Identify which cell holds the provided text, then report its (x, y) central coordinate. 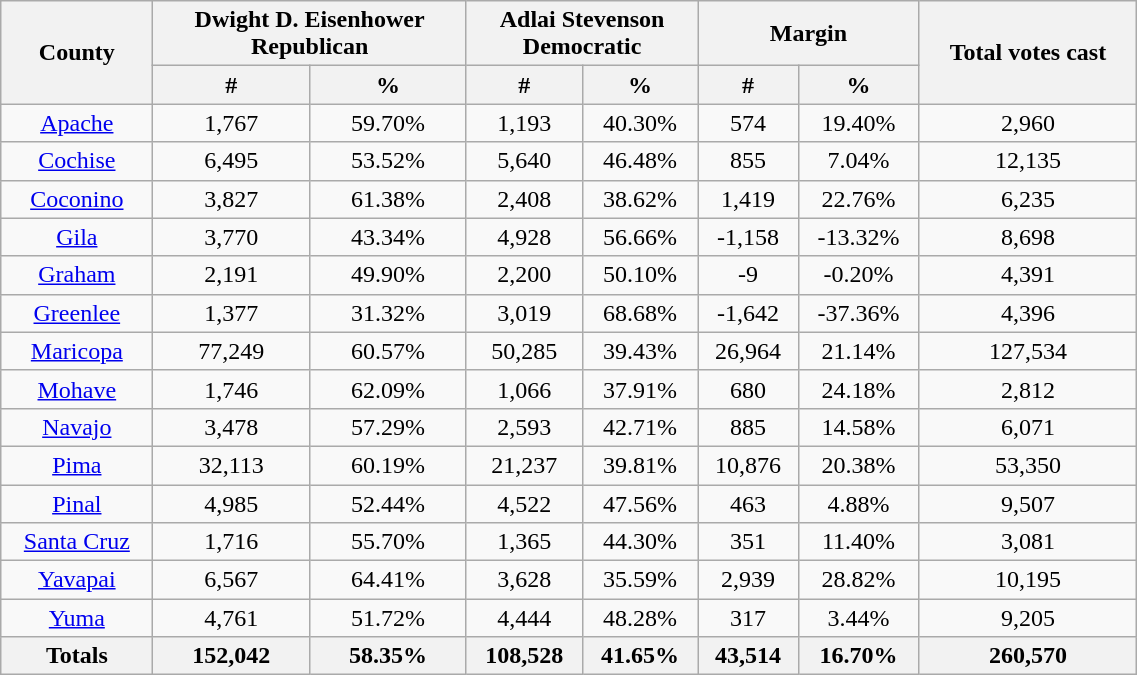
1,716 (232, 542)
Pima (77, 465)
6,567 (232, 580)
50.10% (640, 275)
10,195 (1028, 580)
53.52% (388, 161)
4,396 (1028, 313)
11.40% (858, 542)
60.57% (388, 351)
1,767 (232, 123)
43.34% (388, 237)
39.43% (640, 351)
108,528 (524, 656)
Graham (77, 275)
Navajo (77, 427)
26,964 (748, 351)
2,200 (524, 275)
42.71% (640, 427)
-9 (748, 275)
1,419 (748, 199)
317 (748, 618)
4,928 (524, 237)
60.19% (388, 465)
20.38% (858, 465)
64.41% (388, 580)
4,761 (232, 618)
14.58% (858, 427)
4,444 (524, 618)
48.28% (640, 618)
-1,158 (748, 237)
Cochise (77, 161)
19.40% (858, 123)
47.56% (640, 503)
Greenlee (77, 313)
2,939 (748, 580)
16.70% (858, 656)
2,812 (1028, 389)
Adlai StevensonDemocratic (582, 34)
58.35% (388, 656)
6,495 (232, 161)
10,876 (748, 465)
-37.36% (858, 313)
1,365 (524, 542)
1,066 (524, 389)
55.70% (388, 542)
Gila (77, 237)
-13.32% (858, 237)
Maricopa (77, 351)
Margin (808, 34)
574 (748, 123)
Santa Cruz (77, 542)
21.14% (858, 351)
-1,642 (748, 313)
59.70% (388, 123)
6,071 (1028, 427)
4,522 (524, 503)
4,985 (232, 503)
1,193 (524, 123)
52.44% (388, 503)
77,249 (232, 351)
-0.20% (858, 275)
Pinal (77, 503)
3,770 (232, 237)
463 (748, 503)
40.30% (640, 123)
3.44% (858, 618)
38.62% (640, 199)
3,628 (524, 580)
46.48% (640, 161)
Total votes cast (1028, 52)
Totals (77, 656)
41.65% (640, 656)
35.59% (640, 580)
44.30% (640, 542)
57.29% (388, 427)
885 (748, 427)
1,746 (232, 389)
43,514 (748, 656)
50,285 (524, 351)
8,698 (1028, 237)
5,640 (524, 161)
260,570 (1028, 656)
62.09% (388, 389)
68.68% (640, 313)
12,135 (1028, 161)
37.91% (640, 389)
3,019 (524, 313)
Yuma (77, 618)
3,081 (1028, 542)
Mohave (77, 389)
4.88% (858, 503)
21,237 (524, 465)
Apache (77, 123)
3,827 (232, 199)
31.32% (388, 313)
61.38% (388, 199)
6,235 (1028, 199)
51.72% (388, 618)
351 (748, 542)
Coconino (77, 199)
Dwight D. EisenhowerRepublican (310, 34)
4,391 (1028, 275)
855 (748, 161)
9,507 (1028, 503)
53,350 (1028, 465)
32,113 (232, 465)
49.90% (388, 275)
56.66% (640, 237)
County (77, 52)
9,205 (1028, 618)
Yavapai (77, 580)
39.81% (640, 465)
127,534 (1028, 351)
28.82% (858, 580)
2,960 (1028, 123)
7.04% (858, 161)
2,408 (524, 199)
680 (748, 389)
3,478 (232, 427)
2,593 (524, 427)
1,377 (232, 313)
24.18% (858, 389)
22.76% (858, 199)
2,191 (232, 275)
152,042 (232, 656)
